Detect which cell encompasses the target text, then output its [x, y] center coordinate. 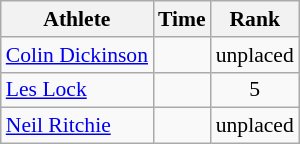
Athlete [77, 19]
Time [182, 19]
Neil Ritchie [77, 126]
Colin Dickinson [77, 55]
5 [255, 90]
Rank [255, 19]
Les Lock [77, 90]
